Provide the [x, y] coordinate of the cell's center where the given text is located.  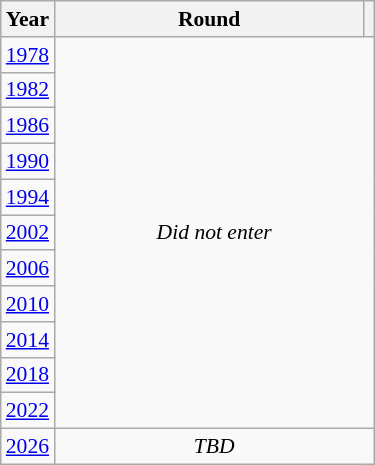
2002 [28, 233]
2006 [28, 269]
Did not enter [214, 233]
1978 [28, 55]
2026 [28, 447]
TBD [214, 447]
1982 [28, 90]
1994 [28, 197]
2018 [28, 375]
1990 [28, 162]
2022 [28, 411]
2014 [28, 340]
2010 [28, 304]
1986 [28, 126]
Year [28, 19]
Round [209, 19]
